From the cell containing the given text, extract its center point as [x, y] coordinate. 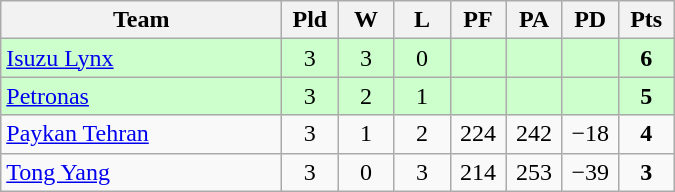
−18 [590, 134]
PA [534, 20]
PD [590, 20]
W [366, 20]
242 [534, 134]
6 [646, 58]
224 [478, 134]
L [422, 20]
Pts [646, 20]
Team [142, 20]
214 [478, 172]
Petronas [142, 96]
Isuzu Lynx [142, 58]
5 [646, 96]
253 [534, 172]
−39 [590, 172]
PF [478, 20]
Pld [310, 20]
4 [646, 134]
Tong Yang [142, 172]
Paykan Tehran [142, 134]
